Output the (x, y) coordinate of the center of the cell containing the given text.  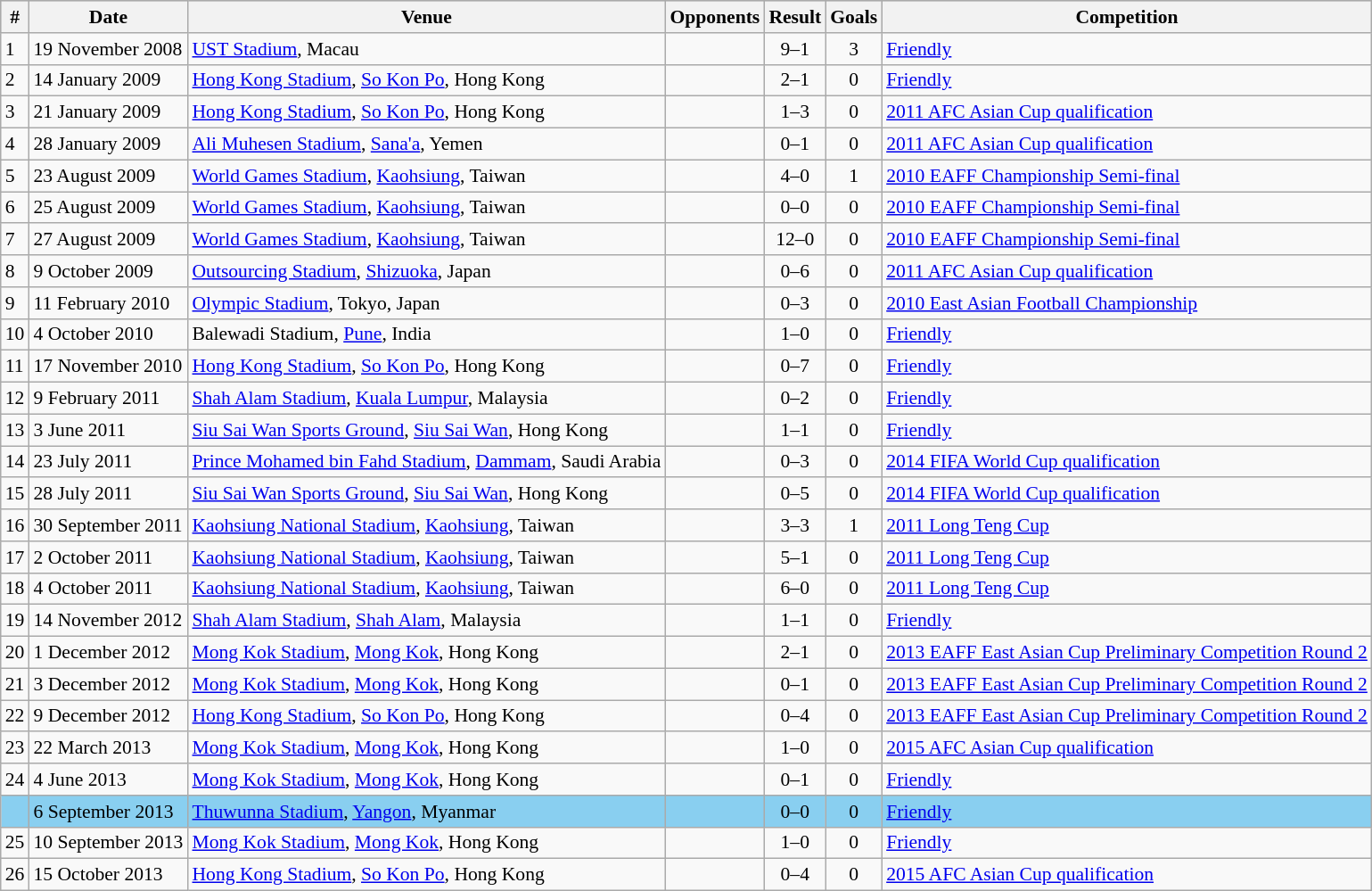
23 July 2011 (108, 462)
12–0 (795, 240)
Opponents (715, 17)
0–5 (795, 494)
Prince Mohamed bin Fahd Stadium, Dammam, Saudi Arabia (426, 462)
6 September 2013 (108, 812)
9 (15, 303)
28 July 2011 (108, 494)
4 June 2013 (108, 780)
Ali Muhesen Stadium, Sana'a, Yemen (426, 144)
1 December 2012 (108, 653)
13 (15, 430)
Shah Alam Stadium, Kuala Lumpur, Malaysia (426, 399)
25 August 2009 (108, 208)
10 September 2013 (108, 843)
9 February 2011 (108, 399)
25 (15, 843)
Thuwunna Stadium, Yangon, Myanmar (426, 812)
7 (15, 240)
23 August 2009 (108, 176)
3–3 (795, 525)
2 (15, 80)
9 October 2009 (108, 271)
28 January 2009 (108, 144)
8 (15, 271)
Balewadi Stadium, Pune, India (426, 334)
5–1 (795, 557)
21 January 2009 (108, 112)
15 (15, 494)
11 (15, 367)
26 (15, 875)
6–0 (795, 589)
22 March 2013 (108, 748)
30 September 2011 (108, 525)
17 November 2010 (108, 367)
19 November 2008 (108, 49)
3 June 2011 (108, 430)
4 October 2010 (108, 334)
5 (15, 176)
Result (795, 17)
2010 East Asian Football Championship (1127, 303)
2 October 2011 (108, 557)
Goals (854, 17)
9–1 (795, 49)
11 February 2010 (108, 303)
12 (15, 399)
19 (15, 621)
0–7 (795, 367)
6 (15, 208)
14 (15, 462)
Outsourcing Stadium, Shizuoka, Japan (426, 271)
16 (15, 525)
1–3 (795, 112)
20 (15, 653)
0–2 (795, 399)
14 November 2012 (108, 621)
23 (15, 748)
17 (15, 557)
4 October 2011 (108, 589)
0–6 (795, 271)
Olympic Stadium, Tokyo, Japan (426, 303)
4 (15, 144)
Date (108, 17)
Shah Alam Stadium, Shah Alam, Malaysia (426, 621)
15 October 2013 (108, 875)
10 (15, 334)
Competition (1127, 17)
24 (15, 780)
9 December 2012 (108, 716)
4–0 (795, 176)
UST Stadium, Macau (426, 49)
22 (15, 716)
27 August 2009 (108, 240)
3 December 2012 (108, 684)
18 (15, 589)
21 (15, 684)
Venue (426, 17)
# (15, 17)
14 January 2009 (108, 80)
